Determine the [x, y] coordinate at the center of the cell enclosing the given text.  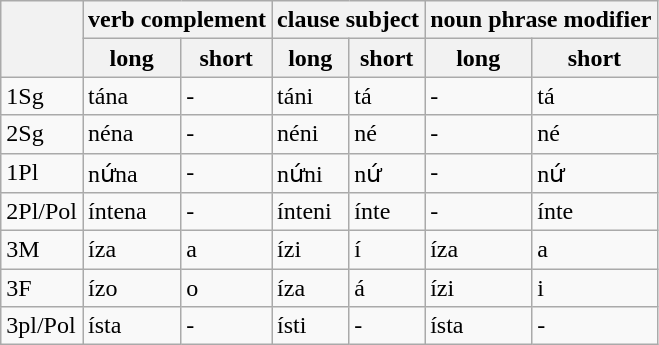
i [594, 288]
nứna [132, 173]
1Pl [42, 173]
2Sg [42, 134]
nứni [310, 173]
clause subject [348, 20]
3M [42, 250]
ínteni [310, 212]
í [387, 250]
á [387, 288]
táni [310, 96]
o [226, 288]
3F [42, 288]
tána [132, 96]
noun phrase modifier [541, 20]
2Pl/Pol [42, 212]
ísti [310, 326]
ízo [132, 288]
3pl/Pol [42, 326]
néni [310, 134]
1Sg [42, 96]
verb complement [178, 20]
íntena [132, 212]
néna [132, 134]
